Scan for the cell matching the given text and deliver its [X, Y] coordinate at center. 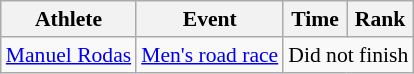
Event [210, 19]
Manuel Rodas [68, 55]
Did not finish [348, 55]
Athlete [68, 19]
Men's road race [210, 55]
Time [314, 19]
Rank [380, 19]
